Find where the given text appears and provide that cell's center as (X, Y) coordinate. 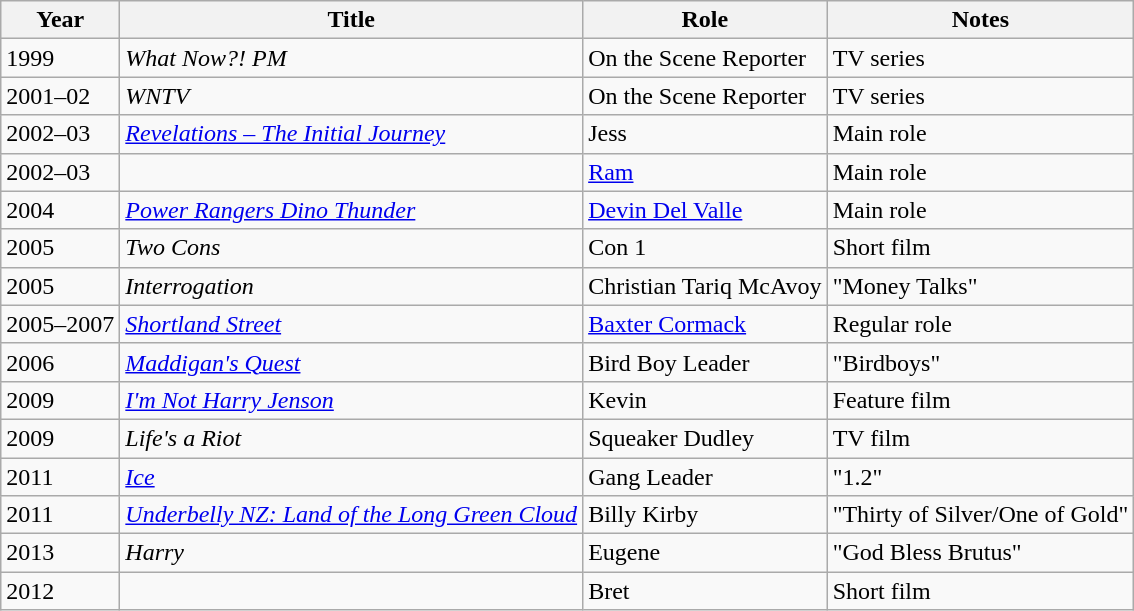
Regular role (980, 324)
Notes (980, 20)
2001–02 (60, 96)
2012 (60, 591)
Eugene (705, 553)
Squeaker Dudley (705, 438)
What Now?! PM (352, 58)
"Thirty of Silver/One of Gold" (980, 515)
Maddigan's Quest (352, 362)
Interrogation (352, 286)
Underbelly NZ: Land of the Long Green Cloud (352, 515)
Shortland Street (352, 324)
TV film (980, 438)
Billy Kirby (705, 515)
Ram (705, 172)
Revelations – The Initial Journey (352, 134)
Gang Leader (705, 477)
Bird Boy Leader (705, 362)
2004 (60, 210)
Ice (352, 477)
I'm Not Harry Jenson (352, 400)
2013 (60, 553)
"Money Talks" (980, 286)
Harry (352, 553)
Power Rangers Dino Thunder (352, 210)
WNTV (352, 96)
1999 (60, 58)
Year (60, 20)
Title (352, 20)
"God Bless Brutus" (980, 553)
"Birdboys" (980, 362)
2006 (60, 362)
Devin Del Valle (705, 210)
Con 1 (705, 248)
"1.2" (980, 477)
Christian Tariq McAvoy (705, 286)
Feature film (980, 400)
Bret (705, 591)
Role (705, 20)
Two Cons (352, 248)
Jess (705, 134)
Baxter Cormack (705, 324)
Kevin (705, 400)
Life's a Riot (352, 438)
2005–2007 (60, 324)
